Locate the cell with the specified text and output its [X, Y] center coordinate. 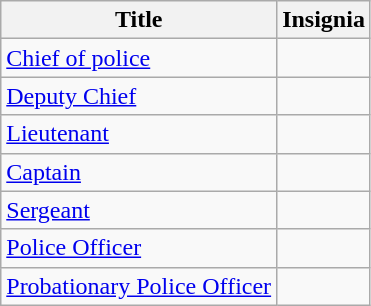
Lieutenant [139, 134]
Chief of police [139, 58]
Probationary Police Officer [139, 286]
Insignia [324, 20]
Police Officer [139, 248]
Captain [139, 172]
Title [139, 20]
Deputy Chief [139, 96]
Sergeant [139, 210]
